Output the (X, Y) coordinate of the center of the cell containing the given text.  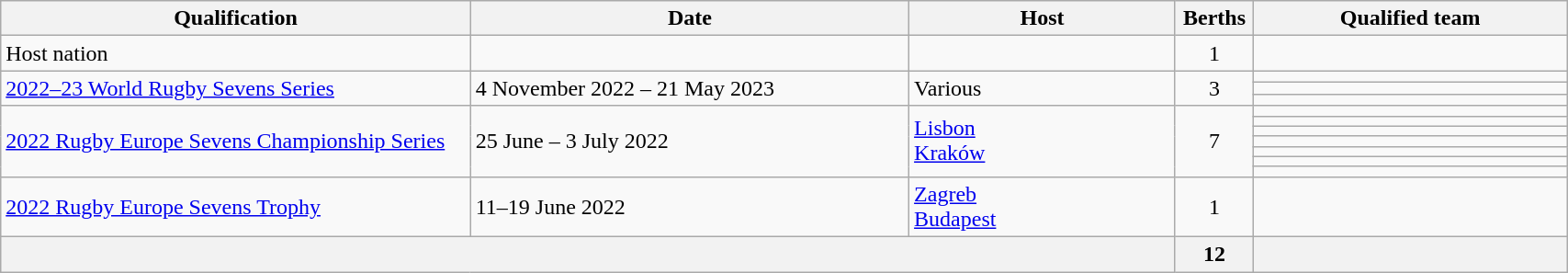
Host (1043, 18)
25 June – 3 July 2022 (689, 142)
Various (1043, 88)
Host nation (235, 53)
Qualified team (1411, 18)
2022 Rugby Europe Sevens Trophy (235, 206)
Lisbon Kraków (1043, 142)
Qualification (235, 18)
2022 Rugby Europe Sevens Championship Series (235, 142)
4 November 2022 – 21 May 2023 (689, 88)
11–19 June 2022 (689, 206)
Berths (1214, 18)
2022–23 World Rugby Sevens Series (235, 88)
12 (1214, 254)
7 (1214, 142)
Zagreb Budapest (1043, 206)
3 (1214, 88)
Date (689, 18)
